Return (x, y) of the center of cell containing provided text 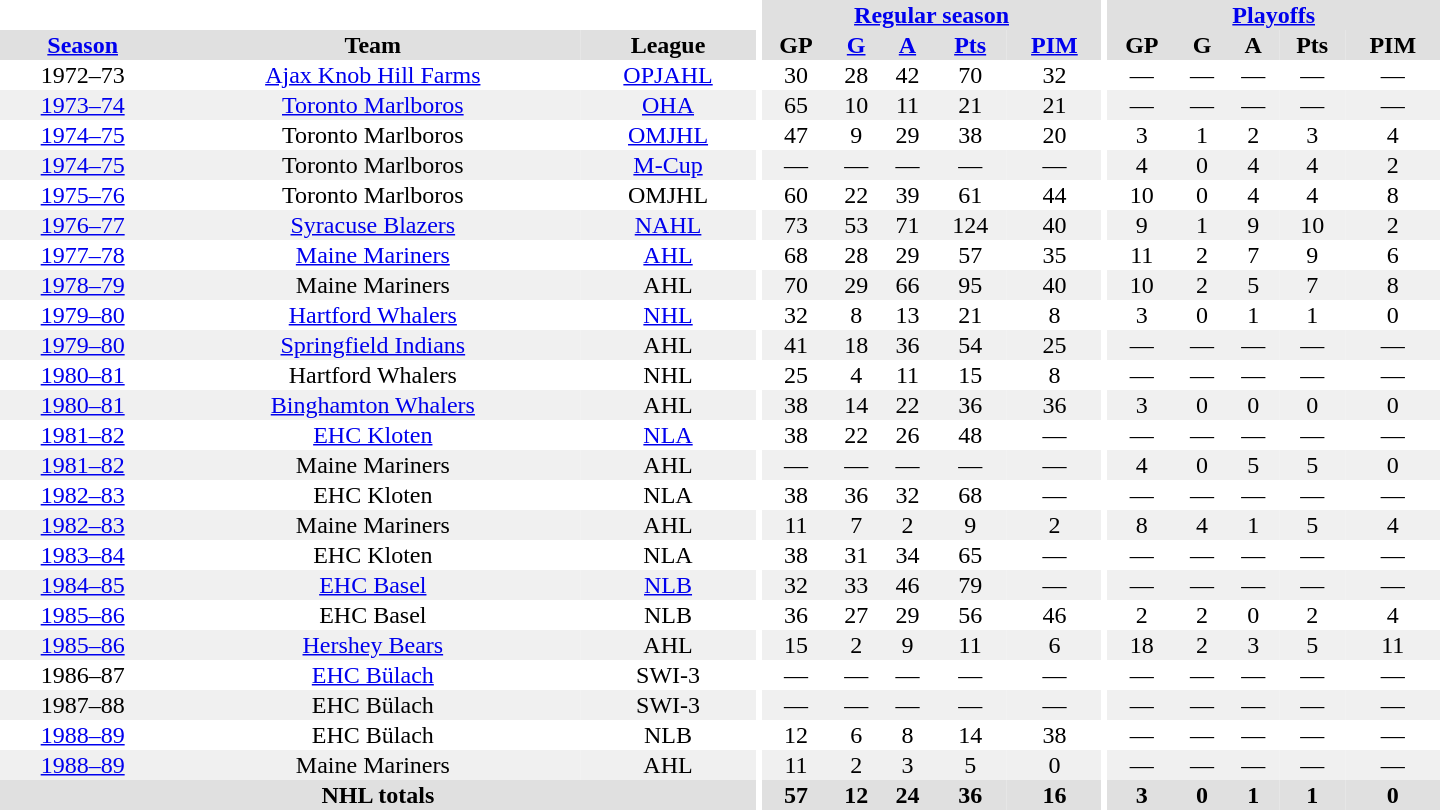
20 (1054, 135)
1984–85 (82, 585)
Binghamton Whalers (372, 405)
1977–78 (82, 255)
26 (908, 435)
1973–74 (82, 105)
79 (970, 585)
M-Cup (668, 165)
16 (1054, 795)
71 (908, 225)
30 (796, 75)
Regular season (931, 15)
60 (796, 195)
54 (970, 345)
44 (1054, 195)
OHA (668, 105)
61 (970, 195)
56 (970, 615)
34 (908, 555)
1987–88 (82, 705)
73 (796, 225)
42 (908, 75)
1978–79 (82, 285)
Season (82, 45)
47 (796, 135)
1975–76 (82, 195)
1986–87 (82, 675)
95 (970, 285)
39 (908, 195)
1976–77 (82, 225)
League (668, 45)
53 (856, 225)
Hershey Bears (372, 645)
Ajax Knob Hill Farms (372, 75)
1972–73 (82, 75)
Syracuse Blazers (372, 225)
OPJAHL (668, 75)
66 (908, 285)
41 (796, 345)
NAHL (668, 225)
35 (1054, 255)
NHL totals (378, 795)
48 (970, 435)
13 (908, 315)
Team (372, 45)
31 (856, 555)
Playoffs (1274, 15)
27 (856, 615)
1983–84 (82, 555)
Springfield Indians (372, 345)
24 (908, 795)
33 (856, 585)
124 (970, 225)
